Extract the (X, Y) coordinate from the center of the cell holding the provided text.  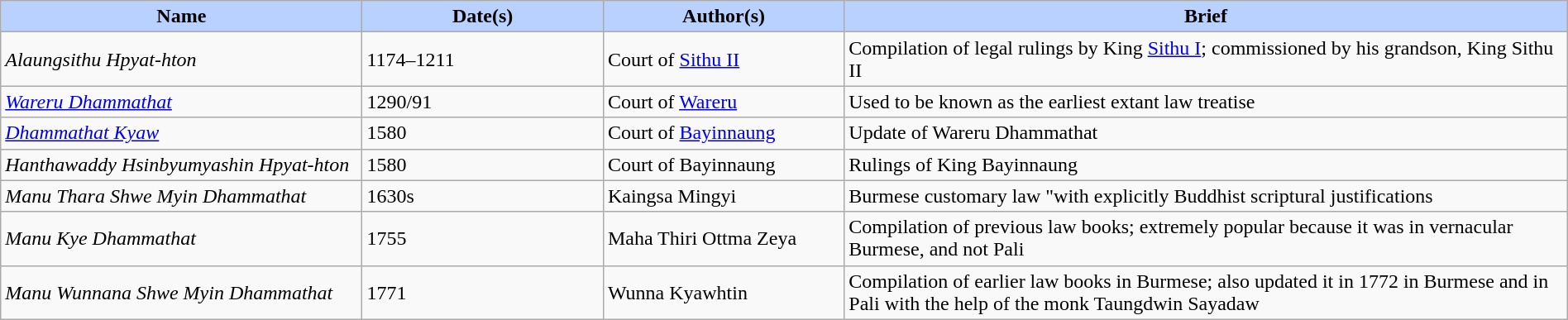
Dhammathat Kyaw (182, 133)
1290/91 (483, 102)
Alaungsithu Hpyat-hton (182, 60)
Name (182, 17)
Hanthawaddy Hsinbyumyashin Hpyat-hton (182, 165)
Court of Sithu II (723, 60)
Author(s) (723, 17)
1755 (483, 238)
Manu Wunnana Shwe Myin Dhammathat (182, 293)
Court of Wareru (723, 102)
Used to be known as the earliest extant law treatise (1206, 102)
Compilation of previous law books; extremely popular because it was in vernacular Burmese, and not Pali (1206, 238)
Manu Kye Dhammathat (182, 238)
1630s (483, 196)
Compilation of earlier law books in Burmese; also updated it in 1772 in Burmese and in Pali with the help of the monk Taungdwin Sayadaw (1206, 293)
Compilation of legal rulings by King Sithu I; commissioned by his grandson, King Sithu II (1206, 60)
Wunna Kyawhtin (723, 293)
Maha Thiri Ottma Zeya (723, 238)
Manu Thara Shwe Myin Dhammathat (182, 196)
Date(s) (483, 17)
Wareru Dhammathat (182, 102)
Brief (1206, 17)
Rulings of King Bayinnaung (1206, 165)
Kaingsa Mingyi (723, 196)
1771 (483, 293)
1174–1211 (483, 60)
Update of Wareru Dhammathat (1206, 133)
Burmese customary law "with explicitly Buddhist scriptural justifications (1206, 196)
